Return [x, y] of the center of cell containing provided text 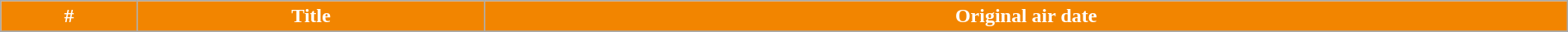
# [69, 16]
Title [311, 16]
Original air date [1025, 16]
